Identify which cell holds the provided text, then report its [x, y] central coordinate. 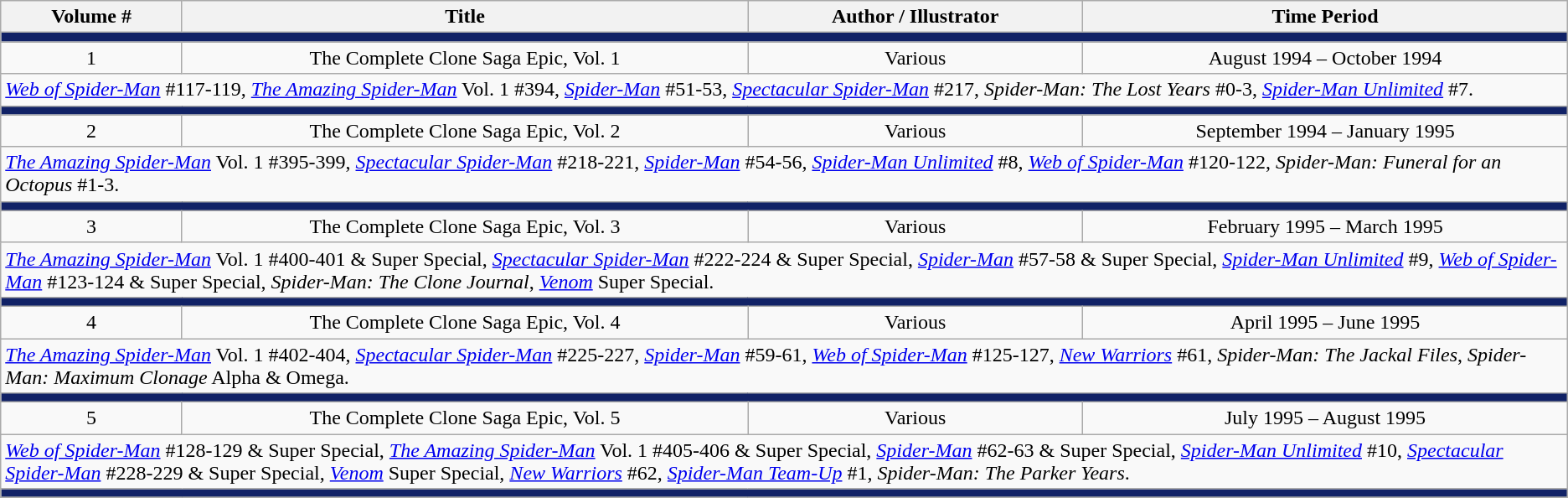
August 1994 – October 1994 [1325, 58]
February 1995 – March 1995 [1325, 226]
April 1995 – June 1995 [1325, 322]
The Complete Clone Saga Epic, Vol. 4 [464, 322]
2 [92, 131]
The Complete Clone Saga Epic, Vol. 1 [464, 58]
The Complete Clone Saga Epic, Vol. 3 [464, 226]
The Complete Clone Saga Epic, Vol. 5 [464, 418]
1 [92, 58]
3 [92, 226]
5 [92, 418]
Volume # [92, 17]
Title [464, 17]
September 1994 – January 1995 [1325, 131]
Author / Illustrator [916, 17]
The Complete Clone Saga Epic, Vol. 2 [464, 131]
4 [92, 322]
Time Period [1325, 17]
July 1995 – August 1995 [1325, 418]
